Return the (x, y) coordinate for the center point of the cell that contains the specified text.  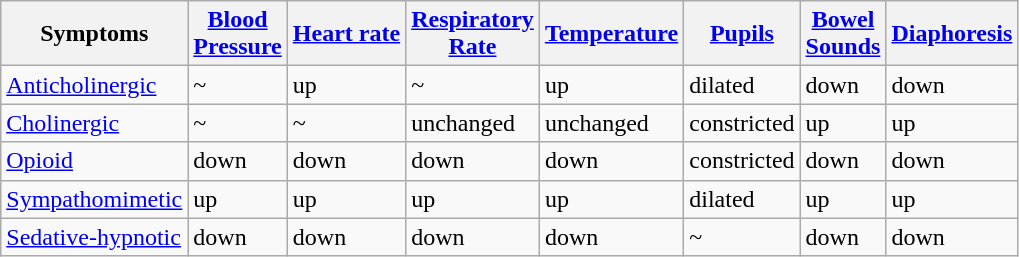
Cholinergic (94, 123)
BowelSounds (843, 34)
BloodPressure (238, 34)
Heart rate (346, 34)
RespiratoryRate (473, 34)
Diaphoresis (952, 34)
Anticholinergic (94, 85)
Temperature (611, 34)
Sympathomimetic (94, 199)
Sedative-hypnotic (94, 237)
Symptoms (94, 34)
Opioid (94, 161)
Pupils (742, 34)
